Extract the [x, y] coordinate from the center of the cell holding the provided text.  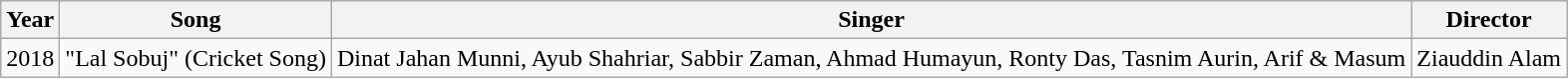
"Lal Sobuj" (Cricket Song) [196, 58]
Ziauddin Alam [1489, 58]
Singer [871, 20]
Dinat Jahan Munni, Ayub Shahriar, Sabbir Zaman, Ahmad Humayun, Ronty Das, Tasnim Aurin, Arif & Masum [871, 58]
Song [196, 20]
Director [1489, 20]
2018 [30, 58]
Year [30, 20]
